For the text-containing cell, return its midpoint in (X, Y) coordinate format. 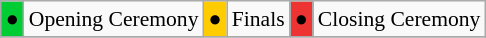
Opening Ceremony (114, 19)
Finals (258, 19)
Closing Ceremony (400, 19)
